Identify which cell holds the provided text, then report its (X, Y) central coordinate. 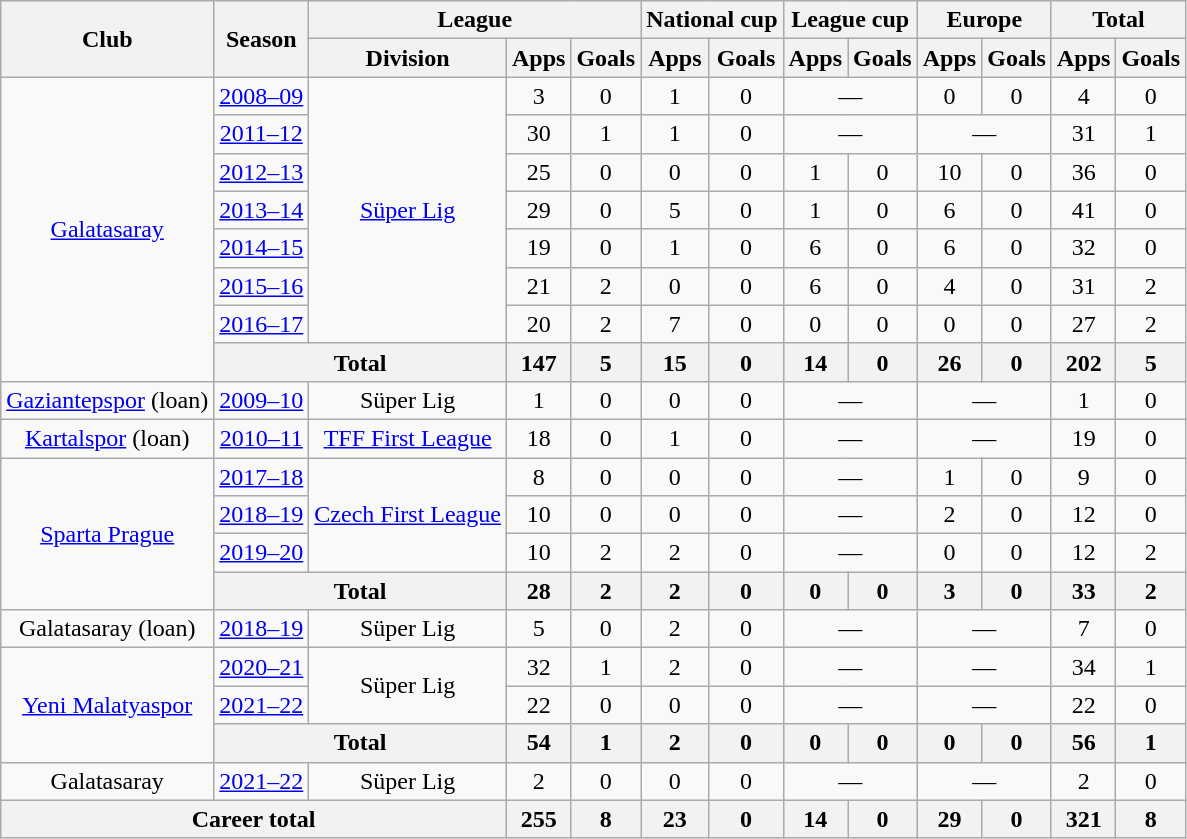
34 (1083, 667)
TFF First League (408, 438)
27 (1083, 324)
30 (538, 134)
Czech First League (408, 515)
2016–17 (262, 324)
202 (1083, 362)
League cup (850, 20)
2015–16 (262, 286)
2020–21 (262, 667)
25 (538, 172)
2009–10 (262, 400)
Division (408, 58)
2010–11 (262, 438)
2019–20 (262, 553)
2014–15 (262, 248)
28 (538, 591)
2012–13 (262, 172)
2011–12 (262, 134)
2017–18 (262, 477)
Sparta Prague (108, 534)
41 (1083, 210)
Career total (254, 819)
Gaziantepspor (loan) (108, 400)
20 (538, 324)
54 (538, 743)
Galatasaray (loan) (108, 629)
33 (1083, 591)
56 (1083, 743)
26 (949, 362)
Kartalspor (loan) (108, 438)
Yeni Malatyaspor (108, 705)
23 (675, 819)
255 (538, 819)
Club (108, 39)
Europe (984, 20)
2008–09 (262, 96)
321 (1083, 819)
21 (538, 286)
15 (675, 362)
147 (538, 362)
9 (1083, 477)
36 (1083, 172)
League (475, 20)
Season (262, 39)
National cup (712, 20)
2013–14 (262, 210)
18 (538, 438)
